Extract the (X, Y) coordinate from the center of the cell holding the provided text.  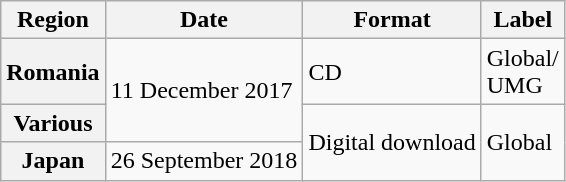
11 December 2017 (204, 90)
Global (522, 142)
Various (53, 123)
Format (392, 20)
Date (204, 20)
Digital download (392, 142)
26 September 2018 (204, 161)
Label (522, 20)
Global/UMG (522, 72)
Region (53, 20)
Romania (53, 72)
CD (392, 72)
Japan (53, 161)
